Return the (X, Y) coordinate for the center point of the cell that contains the specified text.  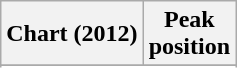
Peakposition (189, 34)
Chart (2012) (72, 34)
